Output the (X, Y) coordinate of the center of the cell containing the given text.  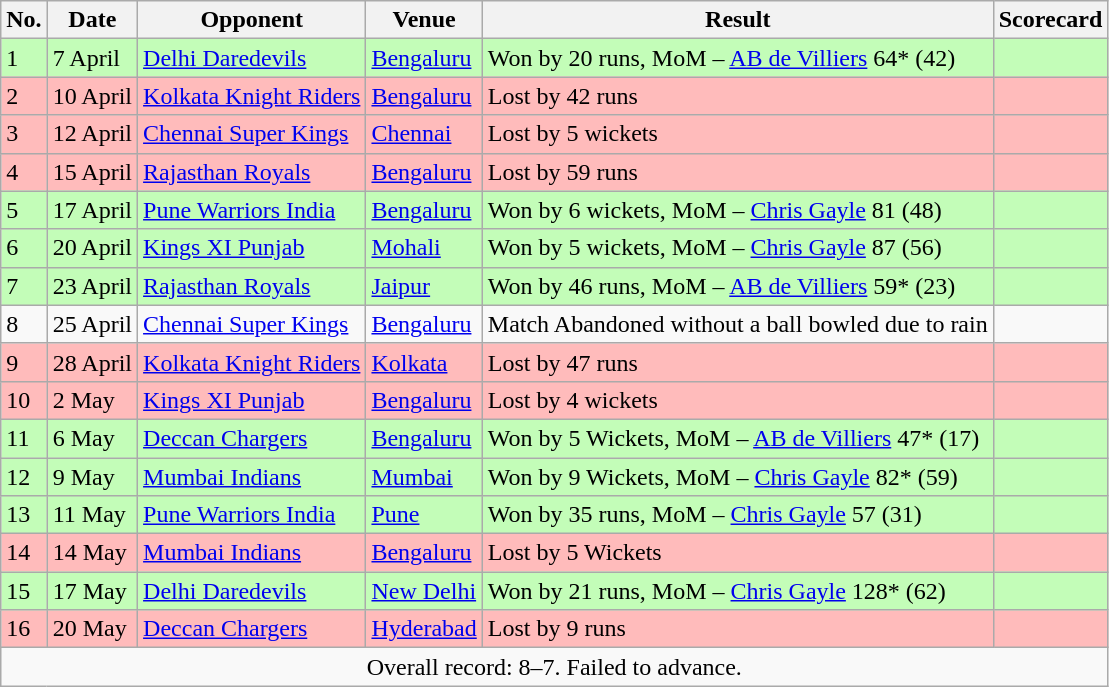
New Delhi (424, 591)
Opponent (252, 20)
Won by 5 wickets, MoM – Chris Gayle 87 (56) (738, 248)
2 (24, 96)
28 April (92, 362)
Won by 46 runs, MoM – AB de Villiers 59* (23) (738, 286)
Mumbai (424, 477)
Lost by 4 wickets (738, 400)
Jaipur (424, 286)
17 May (92, 591)
14 (24, 553)
Chennai (424, 134)
16 (24, 629)
Won by 5 Wickets, MoM – AB de Villiers 47* (17) (738, 438)
5 (24, 210)
15 (24, 591)
Won by 9 Wickets, MoM – Chris Gayle 82* (59) (738, 477)
Won by 20 runs, MoM – AB de Villiers 64* (42) (738, 58)
7 April (92, 58)
1 (24, 58)
Overall record: 8–7. Failed to advance. (554, 667)
15 April (92, 172)
Date (92, 20)
Kolkata (424, 362)
10 April (92, 96)
2 May (92, 400)
6 May (92, 438)
Lost by 59 runs (738, 172)
12 April (92, 134)
4 (24, 172)
Lost by 42 runs (738, 96)
Pune (424, 515)
Mohali (424, 248)
7 (24, 286)
Lost by 47 runs (738, 362)
Match Abandoned without a ball bowled due to rain (738, 324)
10 (24, 400)
Result (738, 20)
Lost by 5 Wickets (738, 553)
9 (24, 362)
11 May (92, 515)
Venue (424, 20)
Won by 21 runs, MoM – Chris Gayle 128* (62) (738, 591)
13 (24, 515)
20 April (92, 248)
23 April (92, 286)
Hyderabad (424, 629)
Scorecard (1050, 20)
Lost by 5 wickets (738, 134)
No. (24, 20)
6 (24, 248)
20 May (92, 629)
3 (24, 134)
8 (24, 324)
12 (24, 477)
14 May (92, 553)
25 April (92, 324)
Won by 6 wickets, MoM – Chris Gayle 81 (48) (738, 210)
Won by 35 runs, MoM – Chris Gayle 57 (31) (738, 515)
11 (24, 438)
Lost by 9 runs (738, 629)
17 April (92, 210)
9 May (92, 477)
